From the cell containing the given text, extract its center point as (x, y) coordinate. 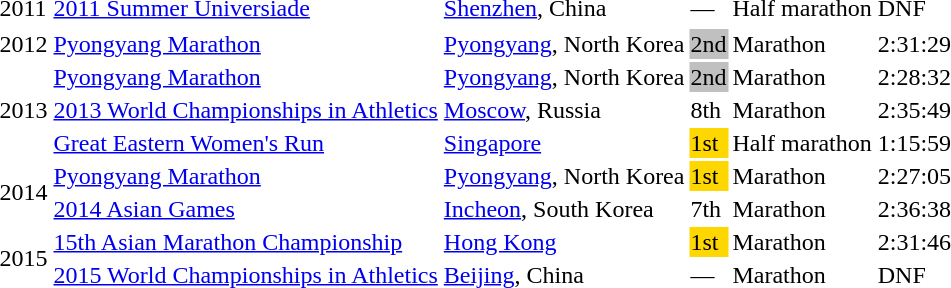
15th Asian Marathon Championship (246, 242)
Moscow, Russia (564, 110)
2013 World Championships in Athletics (246, 110)
7th (708, 209)
Great Eastern Women's Run (246, 143)
2014 Asian Games (246, 209)
Singapore (564, 143)
8th (708, 110)
Incheon, South Korea (564, 209)
Half marathon (802, 143)
Hong Kong (564, 242)
